Capture the cell that displays the provided text and extract its [X, Y] central coordinate. 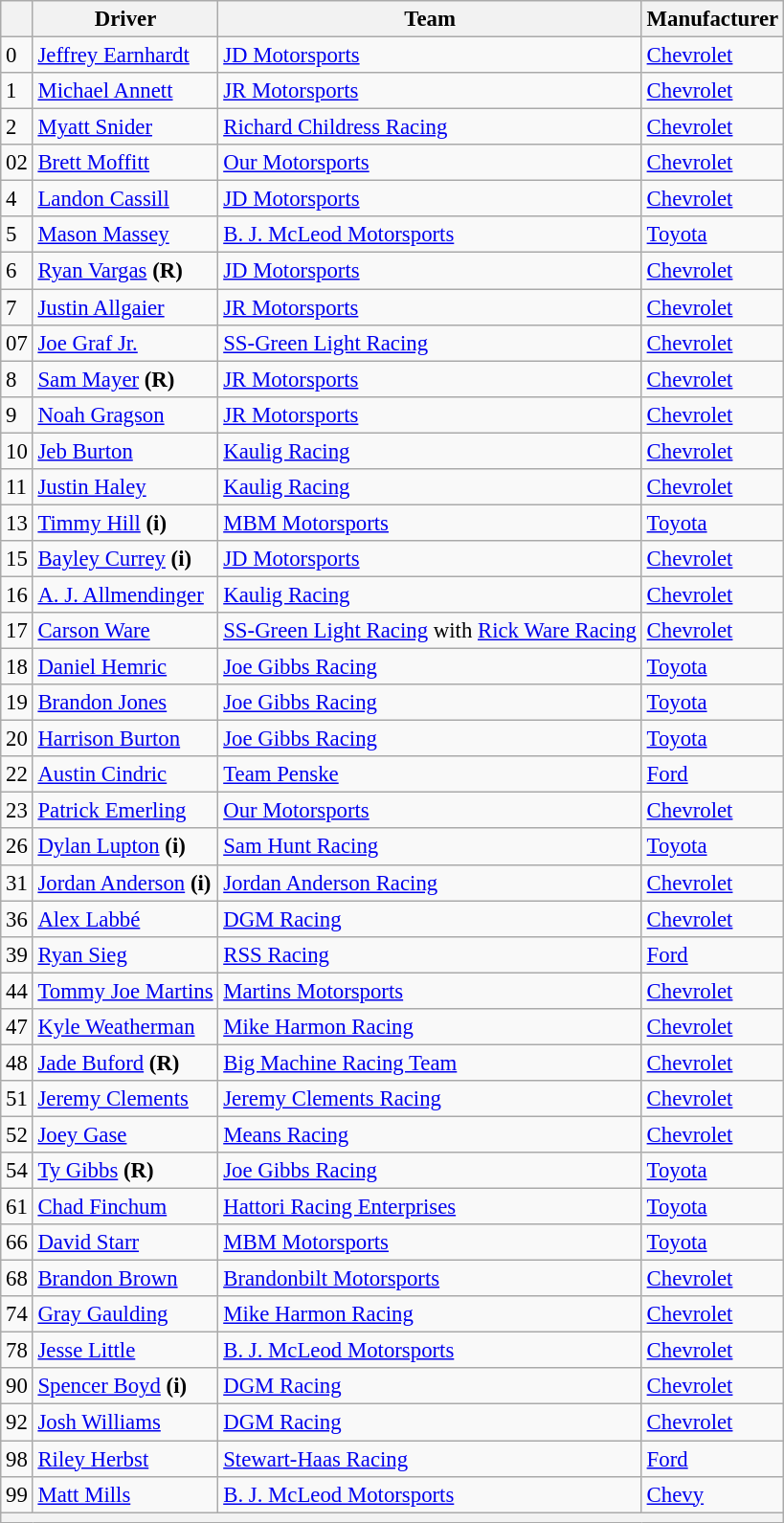
Justin Allgaier [125, 307]
Austin Cindric [125, 774]
Manufacturer [712, 19]
78 [17, 1351]
51 [17, 1099]
Jordan Anderson (i) [125, 883]
99 [17, 1494]
Ty Gibbs (R) [125, 1171]
47 [17, 1027]
Jeffrey Earnhardt [125, 56]
Chad Finchum [125, 1207]
Michael Annett [125, 91]
David Starr [125, 1243]
Harrison Burton [125, 739]
13 [17, 523]
1 [17, 91]
54 [17, 1171]
4 [17, 199]
98 [17, 1459]
RSS Racing [430, 954]
Dylan Lupton (i) [125, 847]
90 [17, 1387]
61 [17, 1207]
Jade Buford (R) [125, 1063]
Daniel Hemric [125, 667]
52 [17, 1134]
Driver [125, 19]
6 [17, 271]
Justin Haley [125, 487]
18 [17, 667]
10 [17, 451]
74 [17, 1314]
36 [17, 919]
7 [17, 307]
Team Penske [430, 774]
Jeremy Clements [125, 1099]
15 [17, 559]
5 [17, 235]
Matt Mills [125, 1494]
Noah Gragson [125, 414]
Hattori Racing Enterprises [430, 1207]
Alex Labbé [125, 919]
68 [17, 1279]
0 [17, 56]
Patrick Emerling [125, 811]
Brett Moffitt [125, 163]
Martins Motorsports [430, 991]
92 [17, 1422]
Sam Hunt Racing [430, 847]
Jeremy Clements Racing [430, 1099]
26 [17, 847]
Gray Gaulding [125, 1314]
Ryan Vargas (R) [125, 271]
Chevy [712, 1494]
02 [17, 163]
48 [17, 1063]
Kyle Weatherman [125, 1027]
Bayley Currey (i) [125, 559]
Richard Childress Racing [430, 127]
A. J. Allmendinger [125, 594]
Team [430, 19]
Jesse Little [125, 1351]
Jeb Burton [125, 451]
23 [17, 811]
17 [17, 631]
Big Machine Racing Team [430, 1063]
SS-Green Light Racing with Rick Ware Racing [430, 631]
Brandon Jones [125, 703]
Riley Herbst [125, 1459]
22 [17, 774]
Jordan Anderson Racing [430, 883]
07 [17, 343]
44 [17, 991]
9 [17, 414]
Means Racing [430, 1134]
16 [17, 594]
19 [17, 703]
11 [17, 487]
39 [17, 954]
Sam Mayer (R) [125, 379]
Landon Cassill [125, 199]
Spencer Boyd (i) [125, 1387]
Mason Massey [125, 235]
66 [17, 1243]
Timmy Hill (i) [125, 523]
Carson Ware [125, 631]
Joe Graf Jr. [125, 343]
Stewart-Haas Racing [430, 1459]
20 [17, 739]
Ryan Sieg [125, 954]
SS-Green Light Racing [430, 343]
31 [17, 883]
Brandon Brown [125, 1279]
2 [17, 127]
Tommy Joe Martins [125, 991]
8 [17, 379]
Myatt Snider [125, 127]
Josh Williams [125, 1422]
Joey Gase [125, 1134]
Brandonbilt Motorsports [430, 1279]
